Capture the cell that displays the provided text and extract its [X, Y] central coordinate. 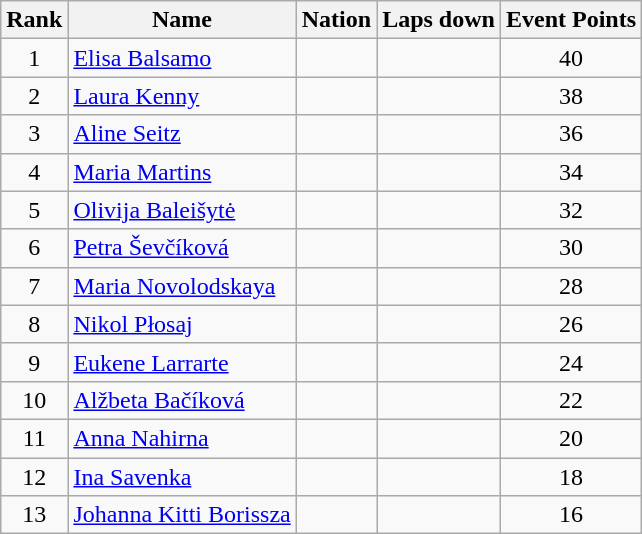
28 [570, 286]
8 [34, 324]
10 [34, 400]
Maria Martins [182, 172]
Nikol Płosaj [182, 324]
20 [570, 438]
5 [34, 210]
4 [34, 172]
18 [570, 477]
7 [34, 286]
Alžbeta Bačíková [182, 400]
32 [570, 210]
Ina Savenka [182, 477]
26 [570, 324]
36 [570, 134]
16 [570, 515]
40 [570, 58]
Rank [34, 20]
34 [570, 172]
38 [570, 96]
Laura Kenny [182, 96]
6 [34, 248]
3 [34, 134]
2 [34, 96]
Johanna Kitti Borissza [182, 515]
Elisa Balsamo [182, 58]
1 [34, 58]
Maria Novolodskaya [182, 286]
30 [570, 248]
Anna Nahirna [182, 438]
Name [182, 20]
24 [570, 362]
Eukene Larrarte [182, 362]
11 [34, 438]
13 [34, 515]
Nation [336, 20]
Petra Ševčíková [182, 248]
Aline Seitz [182, 134]
22 [570, 400]
12 [34, 477]
9 [34, 362]
Laps down [439, 20]
Event Points [570, 20]
Olivija Baleišytė [182, 210]
